From the cell containing the given text, extract its center point as (X, Y) coordinate. 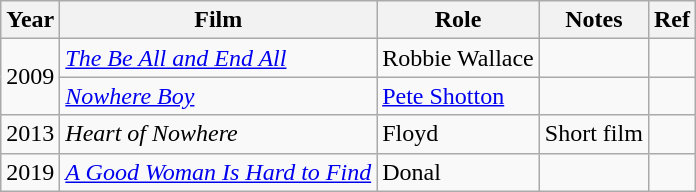
2019 (30, 172)
Heart of Nowhere (218, 134)
Robbie Wallace (458, 58)
A Good Woman Is Hard to Find (218, 172)
The Be All and End All (218, 58)
Notes (594, 20)
Ref (672, 20)
Year (30, 20)
Short film (594, 134)
2013 (30, 134)
Role (458, 20)
2009 (30, 77)
Donal (458, 172)
Pete Shotton (458, 96)
Floyd (458, 134)
Nowhere Boy (218, 96)
Film (218, 20)
